Pinpoint the cell where the given text exists, returning its (x, y) midpoint coordinate. 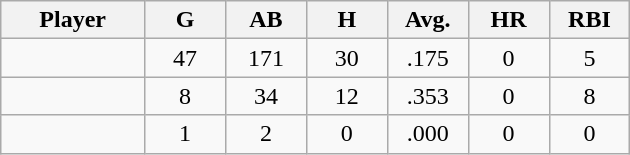
2 (266, 134)
HR (508, 20)
171 (266, 58)
H (346, 20)
.353 (428, 96)
12 (346, 96)
AB (266, 20)
47 (186, 58)
Player (73, 20)
30 (346, 58)
1 (186, 134)
RBI (590, 20)
5 (590, 58)
.000 (428, 134)
.175 (428, 58)
34 (266, 96)
G (186, 20)
Avg. (428, 20)
